Search for the cell housing the specified text and yield its (X, Y) center coordinate. 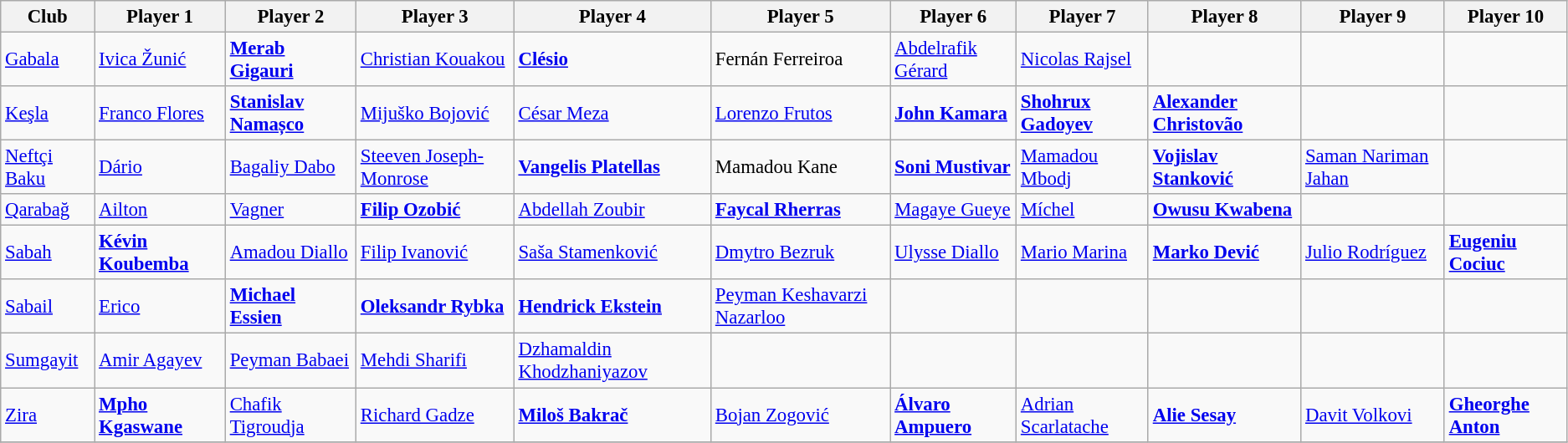
Vangelis Platellas (612, 167)
Erico (161, 306)
Bagaliy Dabo (290, 167)
Filip Ivanović (435, 252)
Magaye Gueye (954, 210)
Alie Sesay (1224, 415)
Kévin Koubemba (161, 252)
Vojislav Stanković (1224, 167)
Soni Mustivar (954, 167)
Filip Ozobić (435, 210)
Saman Nariman Jahan (1373, 167)
Oleksandr Rybka (435, 306)
Peyman Keshavarzi Nazarloo (801, 306)
Player 1 (161, 17)
Dzhamaldin Khodzhaniyazov (612, 361)
Player 10 (1505, 17)
John Kamara (954, 114)
Owusu Kwabena (1224, 210)
Hendrick Ekstein (612, 306)
Alexander Christovão (1224, 114)
Player 8 (1224, 17)
Shohrux Gadoyev (1083, 114)
Julio Rodríguez (1373, 252)
Amadou Diallo (290, 252)
César Meza (612, 114)
Sumgayit (48, 361)
Player 3 (435, 17)
Vagner (290, 210)
Merab Gigauri (290, 60)
Stanislav Namașco (290, 114)
Lorenzo Frutos (801, 114)
Bojan Zogović (801, 415)
Steeven Joseph-Monrose (435, 167)
Mario Marina (1083, 252)
Qarabağ (48, 210)
Christian Kouakou (435, 60)
Ailton (161, 210)
Player 4 (612, 17)
Sabah (48, 252)
Dário (161, 167)
Mijuško Bojović (435, 114)
Míchel (1083, 210)
Michael Essien (290, 306)
Player 5 (801, 17)
Club (48, 17)
Abdellah Zoubir (612, 210)
Ivica Žunić (161, 60)
Mamadou Kane (801, 167)
Player 2 (290, 17)
Player 6 (954, 17)
Player 7 (1083, 17)
Gabala (48, 60)
Zira (48, 415)
Faycal Rherras (801, 210)
Nicolas Rajsel (1083, 60)
Gheorghe Anton (1505, 415)
Amir Agayev (161, 361)
Sabail (48, 306)
Fernán Ferreiroa (801, 60)
Dmytro Bezruk (801, 252)
Richard Gadze (435, 415)
Peyman Babaei (290, 361)
Abdelrafik Gérard (954, 60)
Marko Dević (1224, 252)
Álvaro Ampuero (954, 415)
Player 9 (1373, 17)
Saša Stamenković (612, 252)
Franco Flores (161, 114)
Clésio (612, 60)
Neftçi Baku (48, 167)
Adrian Scarlatache (1083, 415)
Ulysse Diallo (954, 252)
Keşla (48, 114)
Eugeniu Cociuc (1505, 252)
Davit Volkovi (1373, 415)
Chafik Tigroudja (290, 415)
Mamadou Mbodj (1083, 167)
Mehdi Sharifi (435, 361)
Mpho Kgaswane (161, 415)
Miloš Bakrač (612, 415)
